Scan for the cell matching the given text and deliver its [x, y] coordinate at center. 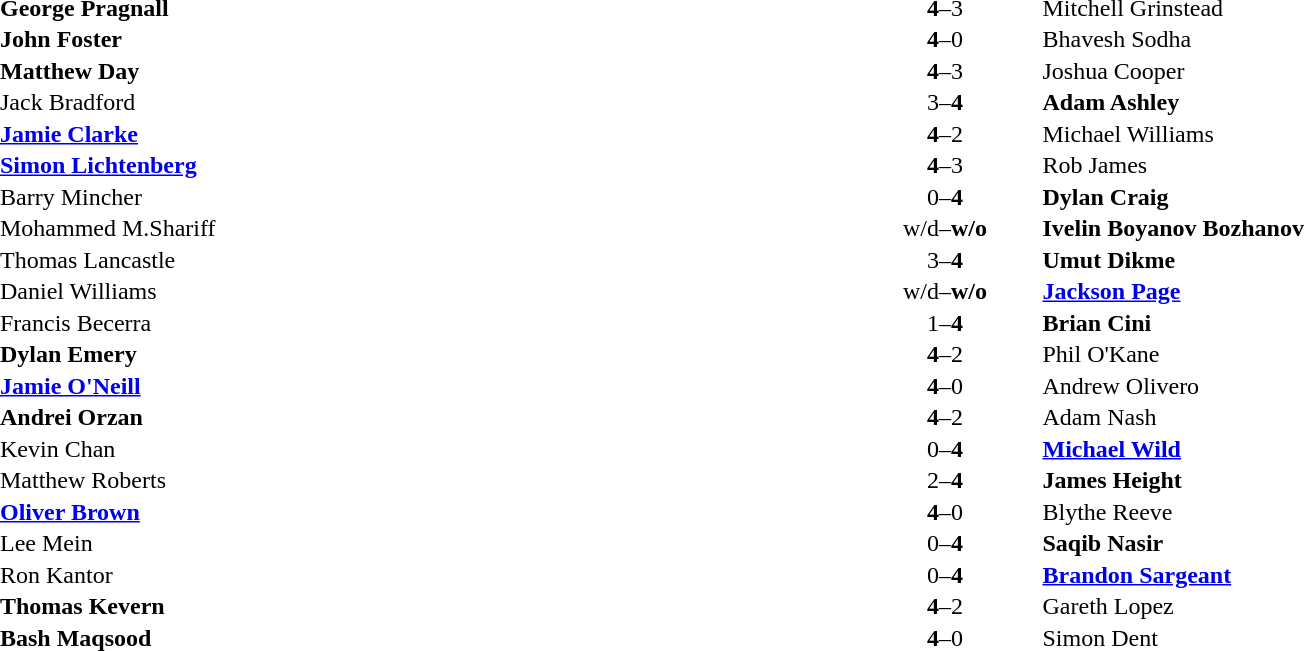
2–4 [944, 481]
1–4 [944, 323]
